Scan for the cell matching the given text and deliver its [X, Y] coordinate at center. 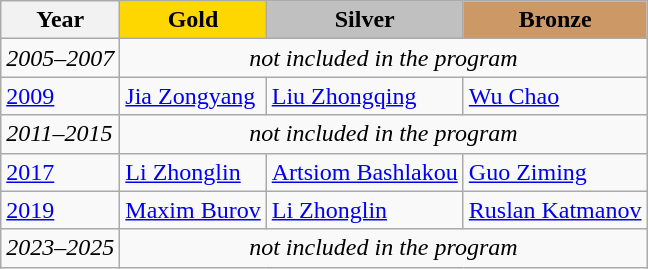
Gold [193, 20]
Liu Zhongqing [364, 96]
2019 [60, 210]
Maxim Burov [193, 210]
Artsiom Bashlakou [364, 172]
Wu Chao [555, 96]
2011–2015 [60, 134]
Silver [364, 20]
2009 [60, 96]
2005–2007 [60, 58]
Bronze [555, 20]
Jia Zongyang [193, 96]
2017 [60, 172]
2023–2025 [60, 248]
Guo Ziming [555, 172]
Ruslan Katmanov [555, 210]
Year [60, 20]
